From the cell containing the given text, extract its center point as (x, y) coordinate. 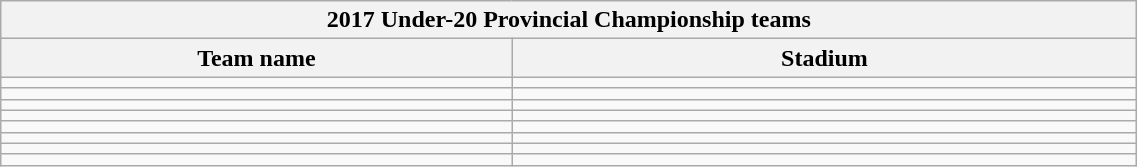
2017 Under-20 Provincial Championship teams (569, 20)
Stadium (824, 58)
Team name (256, 58)
